From the cell containing the given text, extract its center point as (x, y) coordinate. 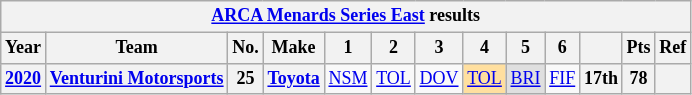
DOV (439, 78)
Pts (638, 48)
4 (484, 48)
Make (294, 48)
25 (246, 78)
FIF (562, 78)
Team (136, 48)
17th (602, 78)
NSM (348, 78)
2 (394, 48)
No. (246, 48)
BRI (526, 78)
ARCA Menards Series East results (346, 16)
3 (439, 48)
78 (638, 78)
Toyota (294, 78)
Ref (673, 48)
2020 (24, 78)
Venturini Motorsports (136, 78)
5 (526, 48)
6 (562, 48)
Year (24, 48)
1 (348, 48)
